Pinpoint the cell where the given text exists, returning its (X, Y) midpoint coordinate. 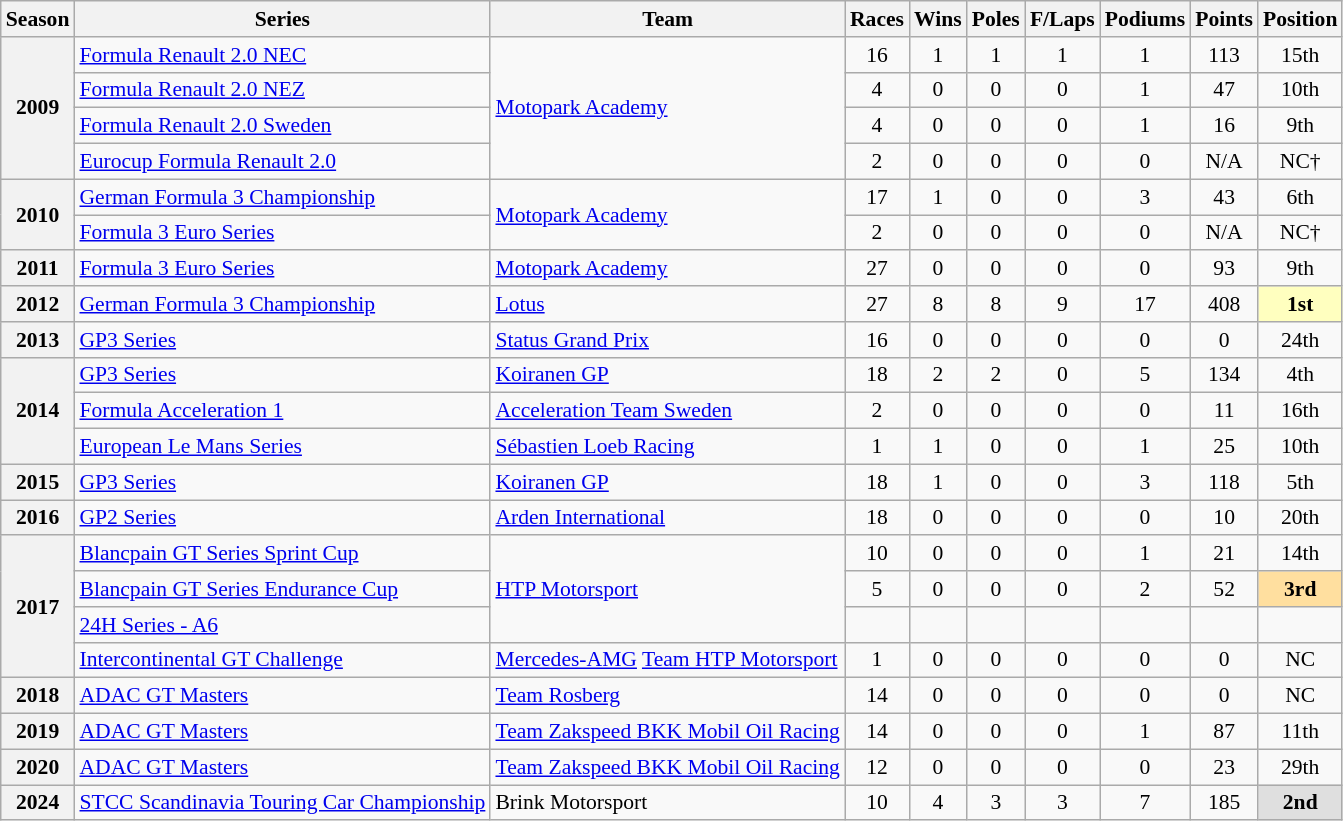
3rd (1300, 589)
29th (1300, 767)
4th (1300, 375)
11th (1300, 732)
Lotus (668, 304)
2017 (38, 607)
118 (1224, 482)
Status Grand Prix (668, 340)
185 (1224, 803)
47 (1224, 90)
2014 (38, 410)
Formula Renault 2.0 Sweden (282, 126)
93 (1224, 269)
Wins (938, 19)
2018 (38, 696)
43 (1224, 197)
Sébastien Loeb Racing (668, 447)
Formula Acceleration 1 (282, 411)
408 (1224, 304)
21 (1224, 554)
Podiums (1146, 19)
2009 (38, 108)
2nd (1300, 803)
7 (1146, 803)
Series (282, 19)
Intercontinental GT Challenge (282, 660)
2011 (38, 269)
2020 (38, 767)
2015 (38, 482)
Arden International (668, 518)
European Le Mans Series (282, 447)
20th (1300, 518)
Team (668, 19)
Eurocup Formula Renault 2.0 (282, 162)
Position (1300, 19)
HTP Motorsport (668, 590)
12 (877, 767)
5th (1300, 482)
9 (1062, 304)
16th (1300, 411)
STCC Scandinavia Touring Car Championship (282, 803)
52 (1224, 589)
6th (1300, 197)
11 (1224, 411)
Mercedes-AMG Team HTP Motorsport (668, 660)
Races (877, 19)
Team Rosberg (668, 696)
Season (38, 19)
15th (1300, 55)
14th (1300, 554)
2010 (38, 214)
2019 (38, 732)
F/Laps (1062, 19)
2016 (38, 518)
87 (1224, 732)
2024 (38, 803)
2012 (38, 304)
25 (1224, 447)
1st (1300, 304)
Blancpain GT Series Endurance Cup (282, 589)
GP2 Series (282, 518)
Points (1224, 19)
134 (1224, 375)
Formula Renault 2.0 NEZ (282, 90)
Blancpain GT Series Sprint Cup (282, 554)
24H Series - A6 (282, 625)
Brink Motorsport (668, 803)
Acceleration Team Sweden (668, 411)
Poles (996, 19)
24th (1300, 340)
2013 (38, 340)
23 (1224, 767)
113 (1224, 55)
Formula Renault 2.0 NEC (282, 55)
